For the text-containing cell, return its midpoint in (x, y) coordinate format. 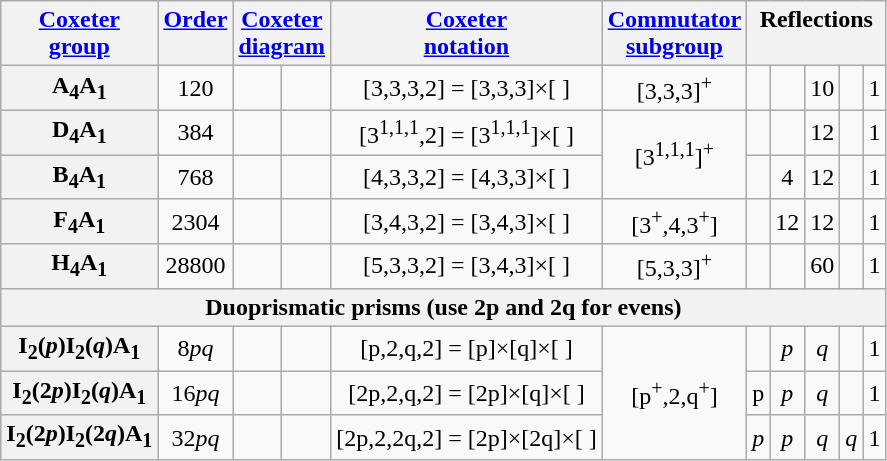
H4A1 (80, 266)
[3,3,3,2] = [3,3,3]×[ ] (467, 88)
[3,4,3,2] = [3,4,3]×[ ] (467, 222)
Coxeterdiagram (282, 34)
768 (196, 177)
B4A1 (80, 177)
Coxeternotation (467, 34)
Coxetergroup (80, 34)
A4A1 (80, 88)
I2(p)I2(q)A1 (80, 348)
4 (788, 177)
I2(2p)I2(2q)A1 (80, 437)
120 (196, 88)
Reflections (816, 34)
[31,1,1]+ (674, 154)
384 (196, 132)
28800 (196, 266)
[p+,2,q+] (674, 392)
I2(2p)I2(q)A1 (80, 393)
8pq (196, 348)
Order (196, 34)
32pq (196, 437)
D4A1 (80, 132)
[2p,2,q,2] = [2p]×[q]×[ ] (467, 393)
[4,3,3,2] = [4,3,3]×[ ] (467, 177)
[p,2,q,2] = [p]×[q]×[ ] (467, 348)
2304 (196, 222)
[5,3,3,2] = [3,4,3]×[ ] (467, 266)
F4A1 (80, 222)
[2p,2,2q,2] = [2p]×[2q]×[ ] (467, 437)
10 (822, 88)
Commutatorsubgroup (674, 34)
[3+,4,3+] (674, 222)
16pq (196, 393)
[31,1,1,2] = [31,1,1]×[ ] (467, 132)
Duoprismatic prisms (use 2p and 2q for evens) (444, 307)
60 (822, 266)
[3,3,3]+ (674, 88)
[5,3,3]+ (674, 266)
